Provide the (x, y) coordinate of the cell's center where the given text is located.  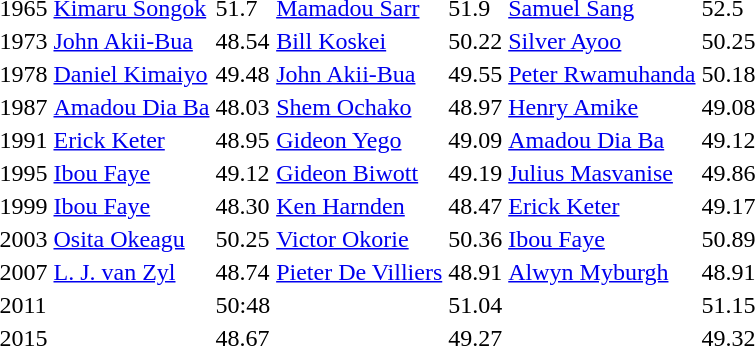
51.04 (476, 305)
48.74 (243, 272)
Alwyn Myburgh (602, 272)
Gideon Biwott (360, 173)
49.19 (476, 173)
48.97 (476, 107)
Osita Okeagu (132, 239)
49.12 (243, 173)
48.91 (476, 272)
Shem Ochako (360, 107)
Victor Okorie (360, 239)
50.25 (243, 239)
48.95 (243, 140)
48.54 (243, 41)
Ken Harnden (360, 206)
Silver Ayoo (602, 41)
Henry Amike (602, 107)
49.55 (476, 74)
50.36 (476, 239)
48.30 (243, 206)
48.47 (476, 206)
Julius Masvanise (602, 173)
49.09 (476, 140)
Daniel Kimaiyo (132, 74)
Gideon Yego (360, 140)
48.03 (243, 107)
49.48 (243, 74)
50.22 (476, 41)
Peter Rwamuhanda (602, 74)
L. J. van Zyl (132, 272)
Pieter De Villiers (360, 272)
50:48 (243, 305)
Bill Koskei (360, 41)
